Output the (x, y) coordinate of the center of the cell containing the given text.  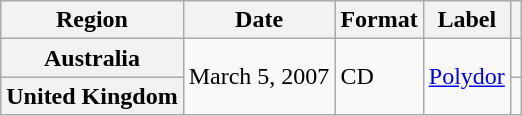
Australia (92, 58)
Label (466, 20)
Date (259, 20)
Polydor (466, 77)
March 5, 2007 (259, 77)
CD (379, 77)
Format (379, 20)
United Kingdom (92, 96)
Region (92, 20)
